Output the (x, y) coordinate of the center of the cell containing the given text.  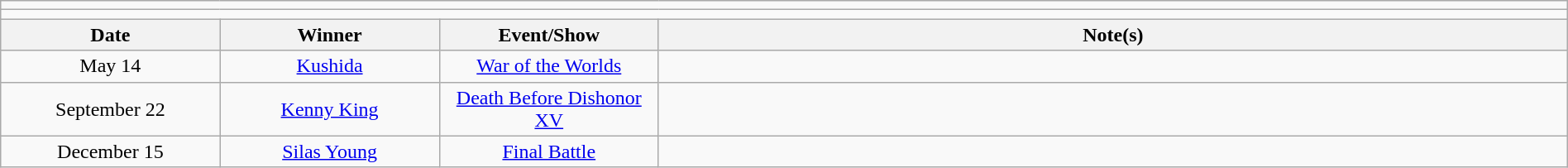
Winner (329, 35)
Death Before Dishonor XV (549, 109)
December 15 (111, 151)
Kenny King (329, 109)
Final Battle (549, 151)
Silas Young (329, 151)
May 14 (111, 66)
Kushida (329, 66)
September 22 (111, 109)
War of the Worlds (549, 66)
Event/Show (549, 35)
Note(s) (1113, 35)
Date (111, 35)
